Determine the (x, y) coordinate at the center of the cell enclosing the given text.  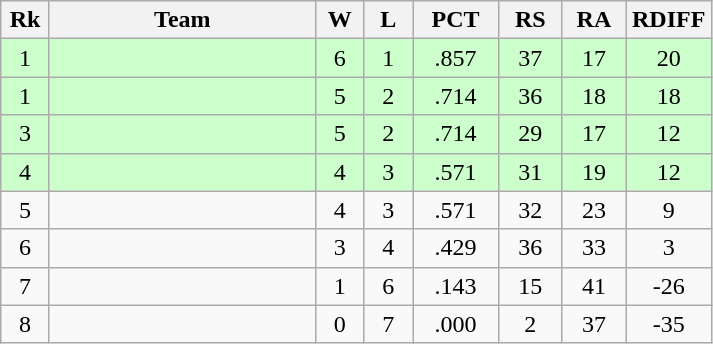
.143 (455, 286)
8 (26, 324)
RDIFF (669, 20)
15 (531, 286)
.429 (455, 248)
PCT (455, 20)
RS (531, 20)
29 (531, 134)
9 (669, 210)
0 (340, 324)
-35 (669, 324)
20 (669, 58)
RA (594, 20)
41 (594, 286)
33 (594, 248)
L (388, 20)
Rk (26, 20)
.000 (455, 324)
31 (531, 172)
.857 (455, 58)
32 (531, 210)
19 (594, 172)
Team (182, 20)
23 (594, 210)
-26 (669, 286)
W (340, 20)
